Capture the cell that displays the provided text and extract its (x, y) central coordinate. 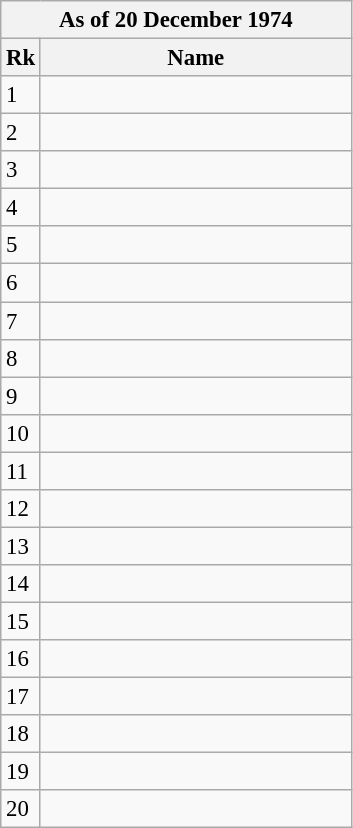
1 (21, 95)
Name (196, 58)
12 (21, 509)
19 (21, 772)
As of 20 December 1974 (176, 20)
8 (21, 358)
7 (21, 321)
4 (21, 208)
16 (21, 659)
15 (21, 621)
13 (21, 546)
14 (21, 584)
17 (21, 697)
20 (21, 809)
10 (21, 433)
5 (21, 245)
9 (21, 396)
18 (21, 734)
11 (21, 471)
2 (21, 133)
3 (21, 170)
6 (21, 283)
Rk (21, 58)
